Identify which cell holds the provided text, then report its (X, Y) central coordinate. 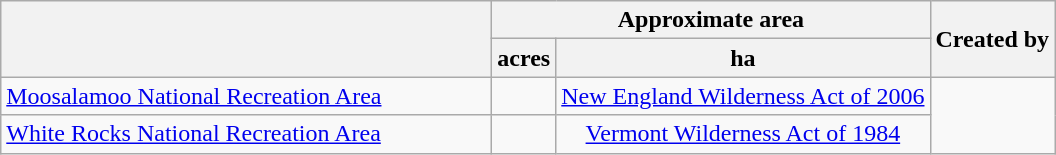
Moosalamoo National Recreation Area (246, 96)
Approximate area (711, 20)
Vermont Wilderness Act of 1984 (743, 134)
ha (743, 58)
acres (524, 58)
New England Wilderness Act of 2006 (743, 96)
Created by (992, 39)
White Rocks National Recreation Area (246, 134)
